Identify which cell holds the provided text, then report its (x, y) central coordinate. 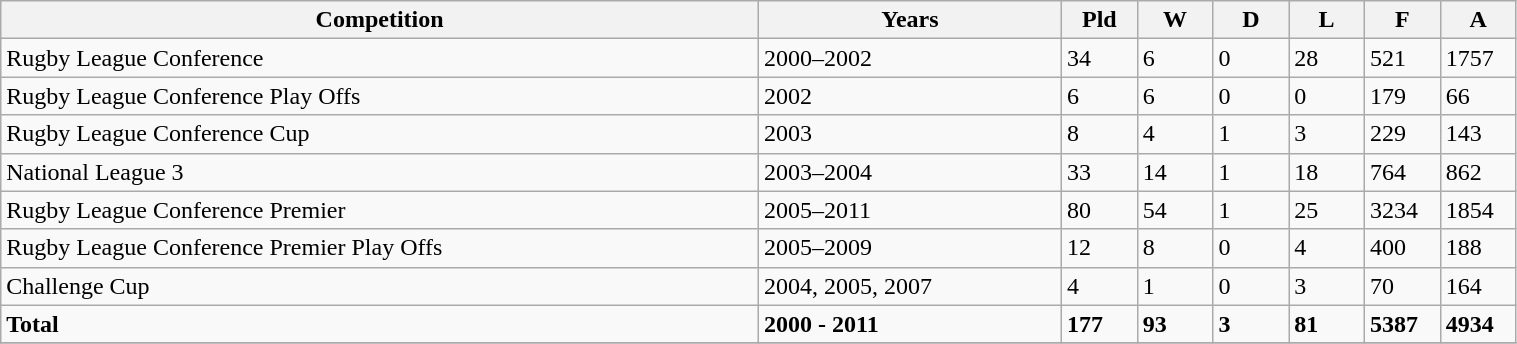
2003 (910, 134)
4934 (1478, 324)
81 (1327, 324)
1854 (1478, 210)
93 (1175, 324)
2005–2009 (910, 248)
2002 (910, 96)
66 (1478, 96)
F (1402, 20)
Competition (380, 20)
Pld (1099, 20)
400 (1402, 248)
Rugby League Conference Premier (380, 210)
2000–2002 (910, 58)
34 (1099, 58)
Total (380, 324)
L (1327, 20)
Challenge Cup (380, 286)
2004, 2005, 2007 (910, 286)
2000 - 2011 (910, 324)
Rugby League Conference Premier Play Offs (380, 248)
54 (1175, 210)
28 (1327, 58)
Rugby League Conference Play Offs (380, 96)
12 (1099, 248)
179 (1402, 96)
229 (1402, 134)
W (1175, 20)
3234 (1402, 210)
2005–2011 (910, 210)
177 (1099, 324)
33 (1099, 172)
25 (1327, 210)
Years (910, 20)
164 (1478, 286)
18 (1327, 172)
Rugby League Conference Cup (380, 134)
1757 (1478, 58)
764 (1402, 172)
143 (1478, 134)
D (1251, 20)
Rugby League Conference (380, 58)
A (1478, 20)
70 (1402, 286)
2003–2004 (910, 172)
5387 (1402, 324)
National League 3 (380, 172)
521 (1402, 58)
862 (1478, 172)
188 (1478, 248)
14 (1175, 172)
80 (1099, 210)
